Locate the cell with the specified text and output its (X, Y) center coordinate. 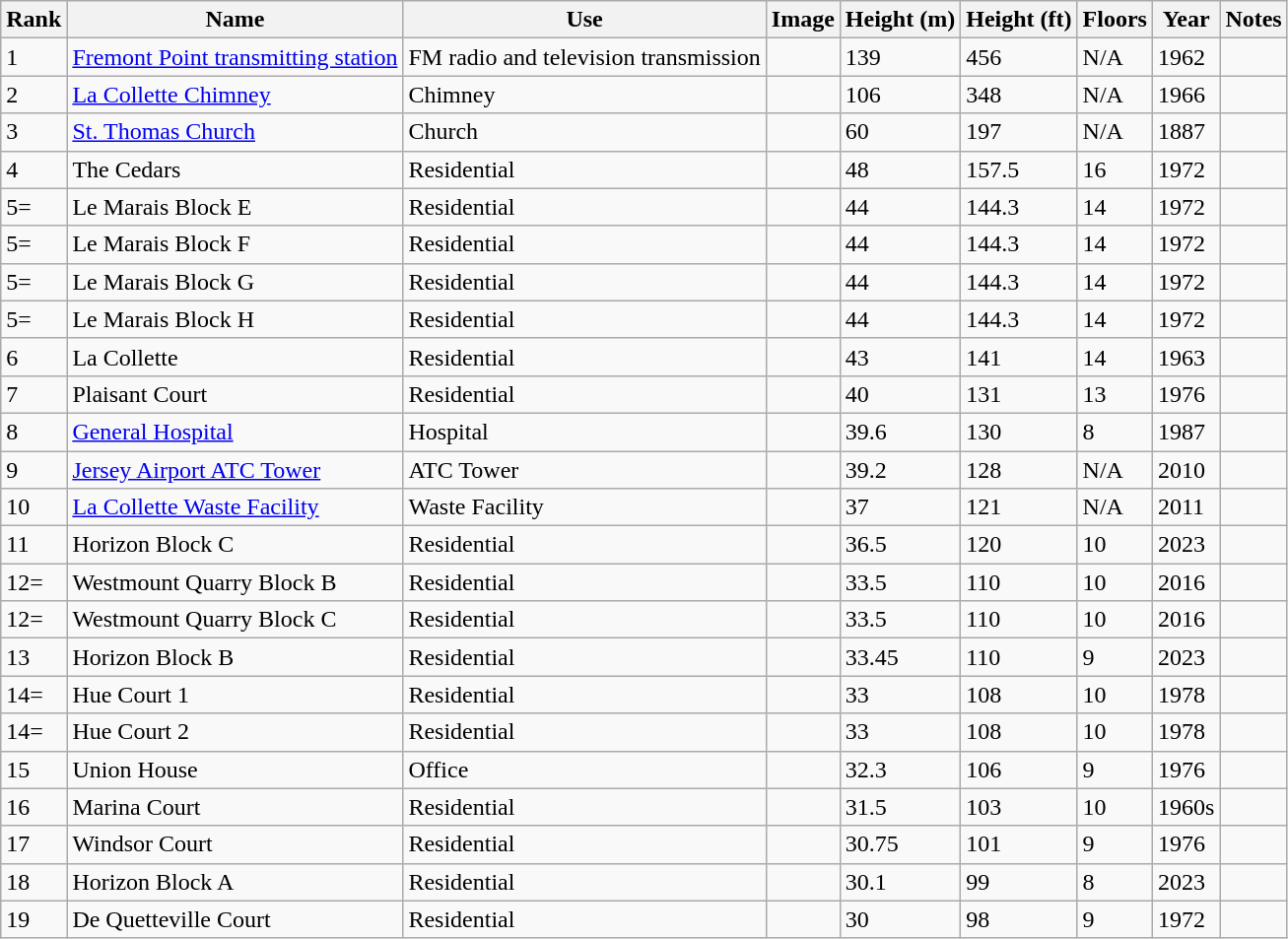
30.75 (900, 844)
Notes (1254, 20)
Le Marais Block G (235, 282)
1 (34, 57)
37 (900, 507)
Le Marais Block E (235, 207)
17 (34, 844)
36.5 (900, 545)
Height (ft) (1019, 20)
Office (584, 770)
Use (584, 20)
18 (34, 882)
St. Thomas Church (235, 132)
348 (1019, 95)
FM radio and television transmission (584, 57)
1987 (1186, 432)
Union House (235, 770)
3 (34, 132)
1963 (1186, 357)
19 (34, 919)
The Cedars (235, 169)
La Collette Waste Facility (235, 507)
Horizon Block C (235, 545)
48 (900, 169)
Windsor Court (235, 844)
7 (34, 394)
4 (34, 169)
40 (900, 394)
128 (1019, 470)
Chimney (584, 95)
1962 (1186, 57)
Westmount Quarry Block B (235, 582)
Image (802, 20)
Marina Court (235, 807)
Westmount Quarry Block C (235, 620)
98 (1019, 919)
2 (34, 95)
Fremont Point transmitting station (235, 57)
1887 (1186, 132)
39.6 (900, 432)
141 (1019, 357)
Year (1186, 20)
60 (900, 132)
Waste Facility (584, 507)
30 (900, 919)
139 (900, 57)
General Hospital (235, 432)
Hospital (584, 432)
131 (1019, 394)
11 (34, 545)
Rank (34, 20)
Height (m) (900, 20)
Horizon Block A (235, 882)
Le Marais Block F (235, 244)
Hue Court 2 (235, 732)
120 (1019, 545)
103 (1019, 807)
99 (1019, 882)
31.5 (900, 807)
197 (1019, 132)
33.45 (900, 657)
ATC Tower (584, 470)
2011 (1186, 507)
1966 (1186, 95)
2010 (1186, 470)
6 (34, 357)
Horizon Block B (235, 657)
157.5 (1019, 169)
Le Marais Block H (235, 319)
Floors (1115, 20)
Name (235, 20)
Jersey Airport ATC Tower (235, 470)
Hue Court 1 (235, 695)
Church (584, 132)
43 (900, 357)
39.2 (900, 470)
La Collette Chimney (235, 95)
La Collette (235, 357)
121 (1019, 507)
101 (1019, 844)
456 (1019, 57)
15 (34, 770)
1960s (1186, 807)
30.1 (900, 882)
32.3 (900, 770)
De Quetteville Court (235, 919)
Plaisant Court (235, 394)
130 (1019, 432)
